Search for the cell housing the specified text and yield its (x, y) center coordinate. 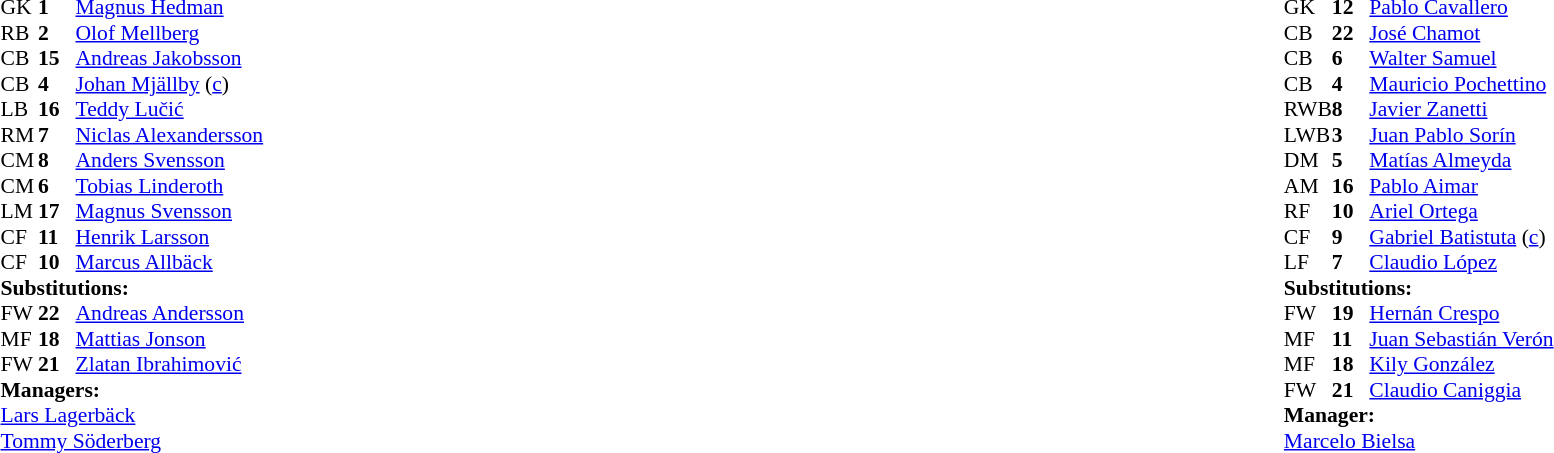
RM (19, 135)
Juan Pablo Sorín (1461, 135)
17 (57, 211)
Andreas Jakobsson (170, 59)
Kily González (1461, 365)
15 (57, 59)
3 (1351, 135)
Henrik Larsson (170, 237)
5 (1351, 161)
RB (19, 33)
Mauricio Pochettino (1461, 84)
Gabriel Batistuta (c) (1461, 237)
Niclas Alexandersson (170, 135)
19 (1351, 313)
2 (57, 33)
RWB (1308, 109)
RF (1308, 211)
LM (19, 211)
Matías Almeyda (1461, 161)
Claudio Caniggia (1461, 390)
Hernán Crespo (1461, 313)
Zlatan Ibrahimović (170, 365)
Olof Mellberg (170, 33)
DM (1308, 161)
Mattias Jonson (170, 339)
Teddy Lučić (170, 109)
Marcus Allbäck (170, 263)
LF (1308, 263)
José Chamot (1461, 33)
Walter Samuel (1461, 59)
AM (1308, 186)
Managers: (132, 390)
Andreas Andersson (170, 313)
Lars LagerbäckTommy Söderberg (132, 428)
9 (1351, 237)
Ariel Ortega (1461, 211)
Juan Sebastián Verón (1461, 339)
LB (19, 109)
Javier Zanetti (1461, 109)
Johan Mjällby (c) (170, 84)
Tobias Linderoth (170, 186)
Anders Svensson (170, 161)
Claudio López (1461, 263)
LWB (1308, 135)
Magnus Svensson (170, 211)
Pablo Aimar (1461, 186)
Manager: (1419, 415)
